Provide the [x, y] coordinate of the cell's center where the given text is located.  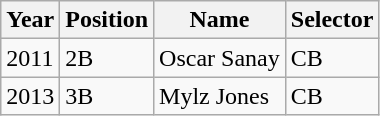
2013 [30, 96]
2011 [30, 58]
3B [107, 96]
2B [107, 58]
Selector [332, 20]
Oscar Sanay [220, 58]
Year [30, 20]
Mylz Jones [220, 96]
Position [107, 20]
Name [220, 20]
